From the cell containing the given text, extract its center point as [x, y] coordinate. 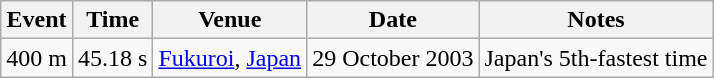
Venue [230, 20]
Event [37, 20]
Date [393, 20]
29 October 2003 [393, 58]
Fukuroi, Japan [230, 58]
45.18 s [112, 58]
400 m [37, 58]
Japan's 5th-fastest time [596, 58]
Time [112, 20]
Notes [596, 20]
